Scan for the cell matching the given text and deliver its (X, Y) coordinate at center. 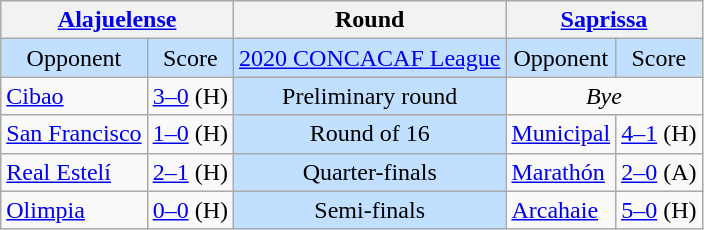
Municipal (561, 134)
5–0 (H) (659, 210)
Bye (604, 96)
Olimpia (74, 210)
2020 CONCACAF League (370, 58)
2–1 (H) (190, 172)
Saprissa (604, 20)
0–0 (H) (190, 210)
Alajuelense (118, 20)
Round of 16 (370, 134)
4–1 (H) (659, 134)
2–0 (A) (659, 172)
San Francisco (74, 134)
Quarter-finals (370, 172)
1–0 (H) (190, 134)
Real Estelí (74, 172)
3–0 (H) (190, 96)
Arcahaie (561, 210)
Round (370, 20)
Cibao (74, 96)
Preliminary round (370, 96)
Semi-finals (370, 210)
Marathón (561, 172)
